For the text-containing cell, return its midpoint in (x, y) coordinate format. 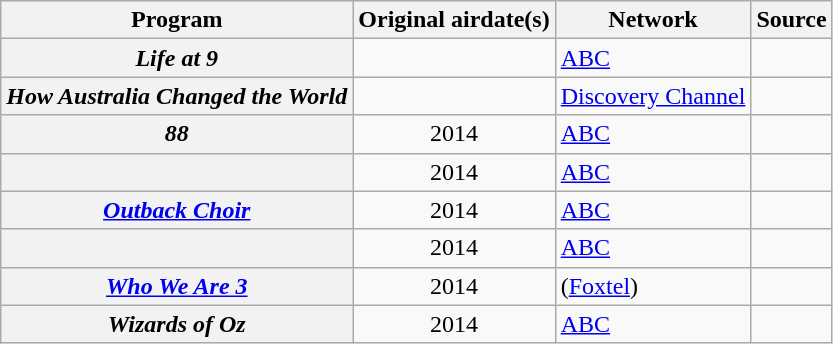
How Australia Changed the World (177, 96)
Source (792, 20)
Network (653, 20)
88 (177, 134)
Outback Choir (177, 210)
Discovery Channel (653, 96)
Wizards of Oz (177, 324)
Life at 9 (177, 58)
Original airdate(s) (454, 20)
(Foxtel) (653, 286)
Who We Are 3 (177, 286)
Program (177, 20)
